Provide the (x, y) coordinate of the cell's center where the given text is located.  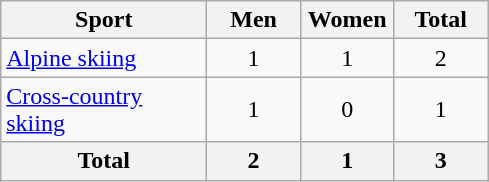
Cross-country skiing (104, 110)
Women (347, 20)
Alpine skiing (104, 58)
Men (254, 20)
0 (347, 110)
3 (441, 161)
Sport (104, 20)
